Locate the cell with the specified text and output its (X, Y) center coordinate. 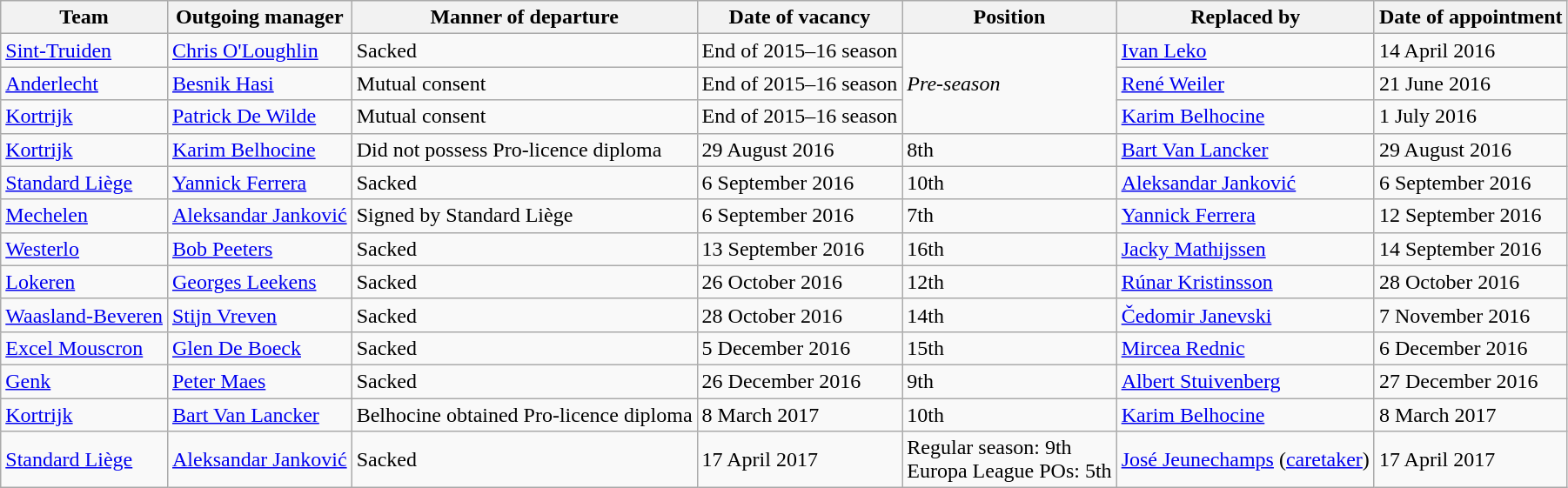
Team (84, 17)
Signed by Standard Liège (524, 216)
Jacky Mathijssen (1245, 249)
5 December 2016 (800, 348)
16th (1009, 249)
27 December 2016 (1471, 381)
Position (1009, 17)
Čedomir Janevski (1245, 315)
Genk (84, 381)
Regular season: 9thEuropa League POs: 5th (1009, 459)
9th (1009, 381)
Chris O'Loughlin (259, 50)
13 September 2016 (800, 249)
Albert Stuivenberg (1245, 381)
21 June 2016 (1471, 84)
Outgoing manager (259, 17)
Ivan Leko (1245, 50)
12th (1009, 282)
1 July 2016 (1471, 117)
12 September 2016 (1471, 216)
Peter Maes (259, 381)
15th (1009, 348)
René Weiler (1245, 84)
Date of vacancy (800, 17)
Replaced by (1245, 17)
Belhocine obtained Pro-licence diploma (524, 415)
Glen De Boeck (259, 348)
7 November 2016 (1471, 315)
8th (1009, 150)
Did not possess Pro-licence diploma (524, 150)
Excel Mouscron (84, 348)
Date of appointment (1471, 17)
Anderlecht (84, 84)
7th (1009, 216)
Rúnar Kristinsson (1245, 282)
Pre-season (1009, 84)
Patrick De Wilde (259, 117)
Sint-Truiden (84, 50)
Bob Peeters (259, 249)
Besnik Hasi (259, 84)
6 December 2016 (1471, 348)
26 October 2016 (800, 282)
14 April 2016 (1471, 50)
Lokeren (84, 282)
14th (1009, 315)
Waasland-Beveren (84, 315)
Mechelen (84, 216)
Stijn Vreven (259, 315)
Georges Leekens (259, 282)
Mircea Rednic (1245, 348)
Manner of departure (524, 17)
José Jeunechamps (caretaker) (1245, 459)
26 December 2016 (800, 381)
14 September 2016 (1471, 249)
Westerlo (84, 249)
